Scan for the cell matching the given text and deliver its (x, y) coordinate at center. 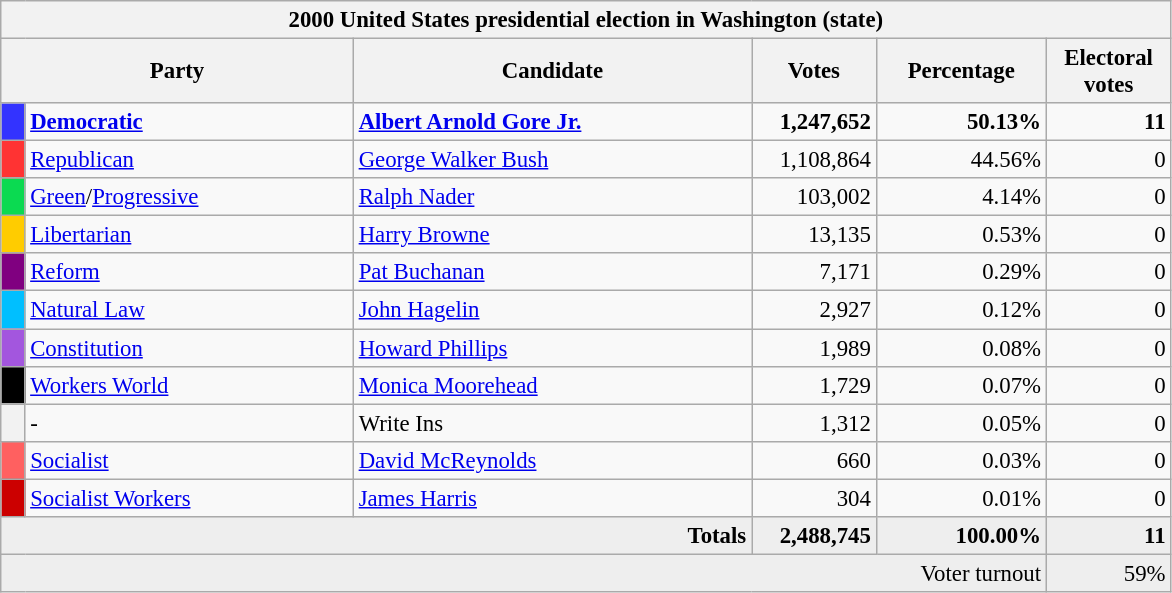
Ralph Nader (552, 197)
0.05% (961, 423)
4.14% (961, 197)
103,002 (814, 197)
0.07% (961, 385)
0.08% (961, 348)
Natural Law (189, 310)
1,729 (814, 385)
Votes (814, 72)
2000 United States presidential election in Washington (state) (586, 20)
- (189, 423)
44.56% (961, 160)
Workers World (189, 385)
Electoral votes (1108, 72)
Write Ins (552, 423)
7,171 (814, 273)
Socialist Workers (189, 498)
660 (814, 460)
John Hagelin (552, 310)
1,247,652 (814, 122)
Candidate (552, 72)
1,108,864 (814, 160)
James Harris (552, 498)
Totals (376, 536)
Party (178, 72)
Constitution (189, 348)
59% (1108, 573)
George Walker Bush (552, 160)
Democratic (189, 122)
50.13% (961, 122)
304 (814, 498)
Albert Arnold Gore Jr. (552, 122)
0.29% (961, 273)
David McReynolds (552, 460)
Pat Buchanan (552, 273)
Voter turnout (524, 573)
100.00% (961, 536)
Monica Moorehead (552, 385)
13,135 (814, 235)
0.01% (961, 498)
2,488,745 (814, 536)
0.53% (961, 235)
Republican (189, 160)
Green/Progressive (189, 197)
Harry Browne (552, 235)
Libertarian (189, 235)
Reform (189, 273)
1,312 (814, 423)
0.03% (961, 460)
Percentage (961, 72)
1,989 (814, 348)
0.12% (961, 310)
Socialist (189, 460)
Howard Phillips (552, 348)
2,927 (814, 310)
